Return the (X, Y) coordinate for the center point of the cell that contains the specified text.  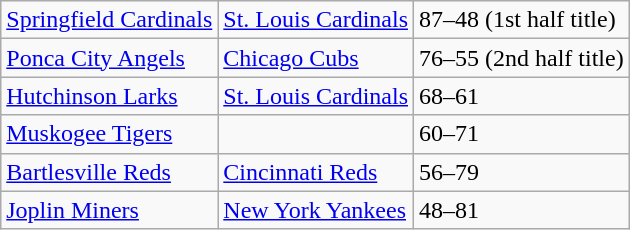
Hutchinson Larks (110, 96)
68–61 (522, 96)
Muskogee Tigers (110, 134)
Bartlesville Reds (110, 172)
76–55 (2nd half title) (522, 58)
60–71 (522, 134)
Chicago Cubs (316, 58)
Cincinnati Reds (316, 172)
87–48 (1st half title) (522, 20)
New York Yankees (316, 210)
Ponca City Angels (110, 58)
Joplin Miners (110, 210)
Springfield Cardinals (110, 20)
48–81 (522, 210)
56–79 (522, 172)
